Determine the [x, y] coordinate at the center of the cell enclosing the given text.  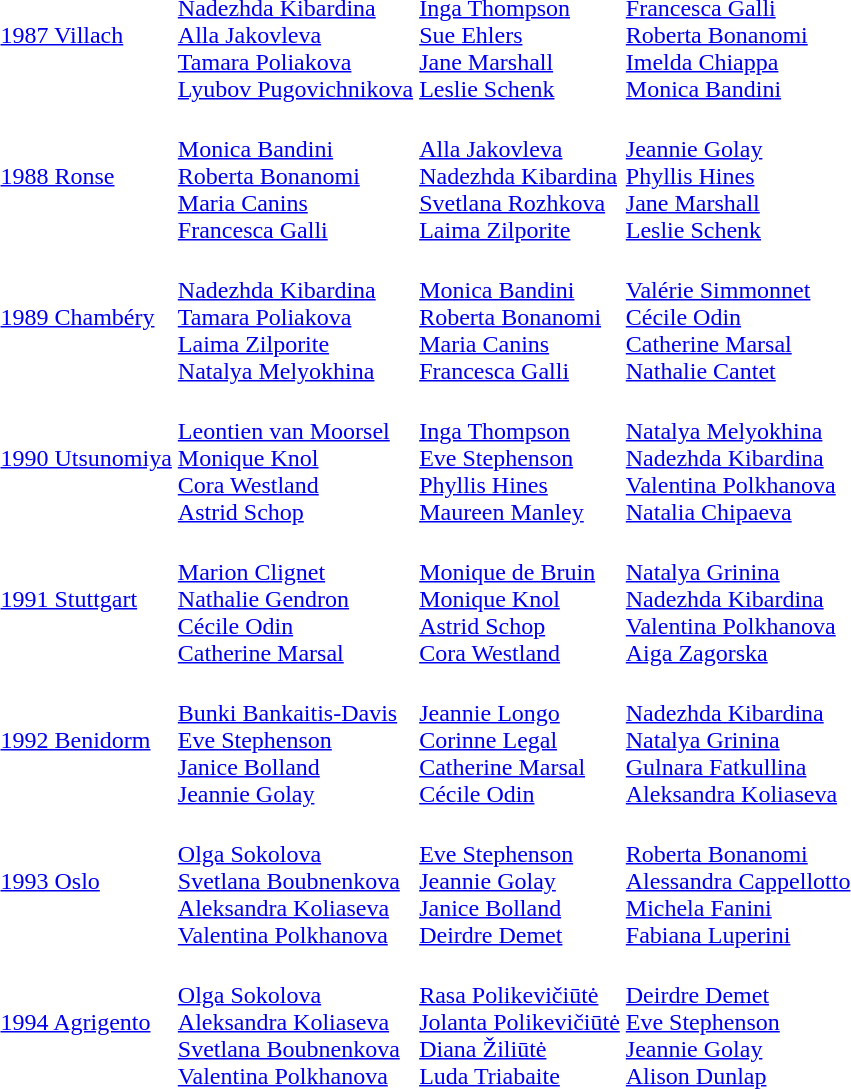
Marion Clignet Nathalie Gendron Cécile Odin Catherine Marsal [295, 599]
Bunki Bankaitis-Davis Eve Stephenson Janice Bolland Jeannie Golay [295, 740]
Monique de Bruin Monique Knol Astrid Schop Cora Westland [520, 599]
Leontien van Moorsel Monique Knol Cora Westland Astrid Schop [295, 458]
Nadezhda Kibardina Tamara Poliakova Laima Zilporite Natalya Melyokhina [295, 317]
Olga Sokolova Svetlana Boubnenkova Aleksandra Koliaseva Valentina Polkhanova [295, 881]
Jeannie Longo Corinne Legal Catherine Marsal Cécile Odin [520, 740]
Eve Stephenson Jeannie Golay Janice Bolland Deirdre Demet [520, 881]
Alla Jakovleva Nadezhda Kibardina Svetlana Rozhkova Laima Zilporite [520, 176]
Inga Thompson Eve Stephenson Phyllis Hines Maureen Manley [520, 458]
